Search for the cell housing the specified text and yield its (X, Y) center coordinate. 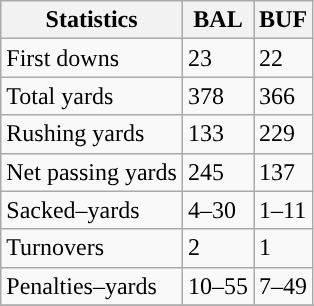
BUF (284, 20)
22 (284, 58)
366 (284, 96)
4–30 (218, 210)
10–55 (218, 286)
Rushing yards (92, 134)
Total yards (92, 96)
1 (284, 248)
Penalties–yards (92, 286)
Statistics (92, 20)
Turnovers (92, 248)
245 (218, 172)
BAL (218, 20)
7–49 (284, 286)
137 (284, 172)
1–11 (284, 210)
Sacked–yards (92, 210)
23 (218, 58)
378 (218, 96)
First downs (92, 58)
229 (284, 134)
2 (218, 248)
Net passing yards (92, 172)
133 (218, 134)
